Search for the cell housing the specified text and yield its (x, y) center coordinate. 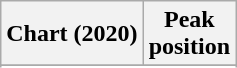
Peakposition (189, 34)
Chart (2020) (72, 34)
